Scan for the cell matching the given text and deliver its [X, Y] coordinate at center. 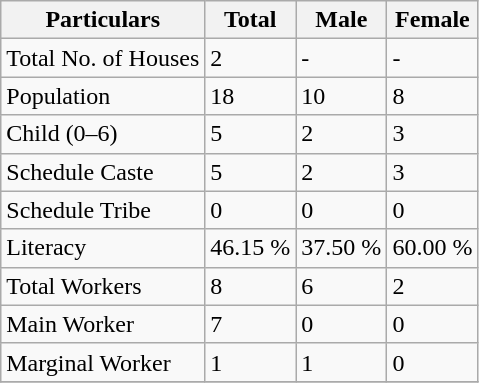
46.15 % [250, 248]
Main Worker [103, 324]
7 [250, 324]
10 [342, 96]
Female [432, 20]
Total [250, 20]
37.50 % [342, 248]
Male [342, 20]
18 [250, 96]
Schedule Caste [103, 172]
Child (0–6) [103, 134]
6 [342, 286]
Literacy [103, 248]
Schedule Tribe [103, 210]
Total Workers [103, 286]
Total No. of Houses [103, 58]
Marginal Worker [103, 362]
60.00 % [432, 248]
Population [103, 96]
Particulars [103, 20]
